Find where the given text appears and provide that cell's center as (X, Y) coordinate. 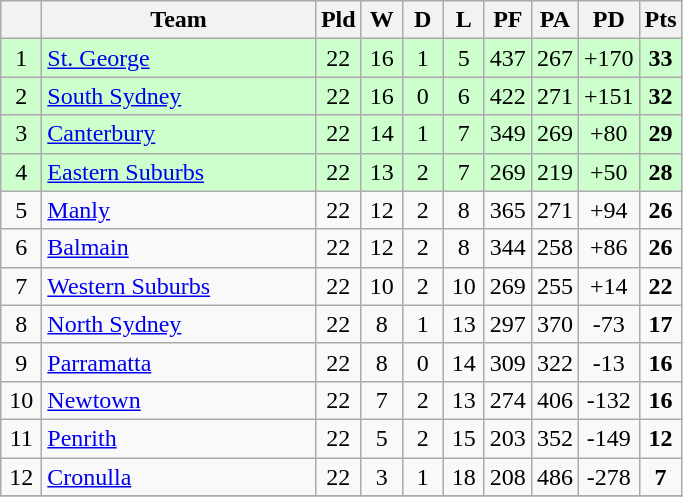
+151 (608, 96)
+80 (608, 134)
St. George (179, 58)
17 (660, 324)
Balmain (179, 248)
Pts (660, 20)
344 (508, 248)
Manly (179, 210)
352 (554, 438)
+86 (608, 248)
28 (660, 172)
15 (464, 438)
Penrith (179, 438)
33 (660, 58)
32 (660, 96)
Team (179, 20)
PA (554, 20)
309 (508, 362)
Western Suburbs (179, 286)
South Sydney (179, 96)
349 (508, 134)
-149 (608, 438)
422 (508, 96)
Cronulla (179, 477)
486 (554, 477)
219 (554, 172)
18 (464, 477)
PF (508, 20)
437 (508, 58)
255 (554, 286)
258 (554, 248)
365 (508, 210)
406 (554, 400)
+14 (608, 286)
PD (608, 20)
-13 (608, 362)
274 (508, 400)
-132 (608, 400)
Eastern Suburbs (179, 172)
9 (22, 362)
29 (660, 134)
W (382, 20)
Newtown (179, 400)
D (422, 20)
297 (508, 324)
203 (508, 438)
Canterbury (179, 134)
267 (554, 58)
+50 (608, 172)
370 (554, 324)
+94 (608, 210)
Parramatta (179, 362)
-278 (608, 477)
Pld (338, 20)
11 (22, 438)
4 (22, 172)
-73 (608, 324)
208 (508, 477)
322 (554, 362)
North Sydney (179, 324)
L (464, 20)
+170 (608, 58)
